Output the (X, Y) coordinate of the center of the cell containing the given text.  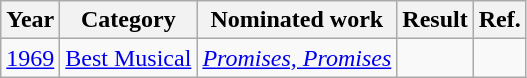
Ref. (500, 20)
Best Musical (128, 58)
Year (30, 20)
Nominated work (297, 20)
Result (435, 20)
Category (128, 20)
Promises, Promises (297, 58)
1969 (30, 58)
